Search for the cell housing the specified text and yield its [X, Y] center coordinate. 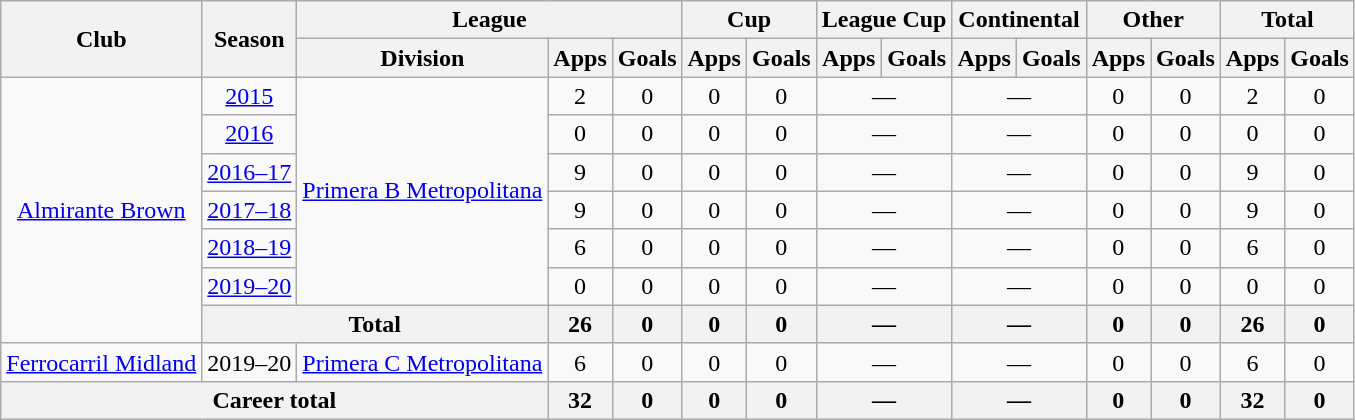
Primera B Metropolitana [422, 191]
2016 [250, 134]
Continental [1019, 20]
Season [250, 39]
Primera C Metropolitana [422, 362]
League Cup [884, 20]
Other [1153, 20]
2018–19 [250, 248]
2017–18 [250, 210]
2016–17 [250, 172]
Career total [274, 400]
Almirante Brown [102, 210]
Cup [749, 20]
Division [422, 58]
Ferrocarril Midland [102, 362]
League [490, 20]
Club [102, 39]
2015 [250, 96]
